Find where the given text appears and provide that cell's center as [x, y] coordinate. 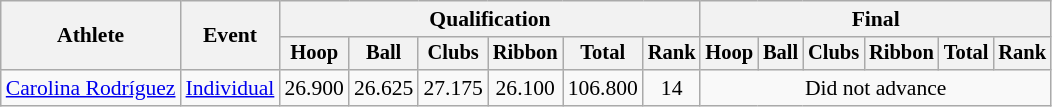
26.900 [314, 88]
Qualification [490, 19]
Individual [230, 88]
27.175 [452, 88]
Athlete [91, 36]
Did not advance [875, 88]
106.800 [603, 88]
26.625 [384, 88]
Final [875, 19]
14 [672, 88]
Event [230, 36]
Carolina Rodríguez [91, 88]
26.100 [526, 88]
